Scan for the cell matching the given text and deliver its [x, y] coordinate at center. 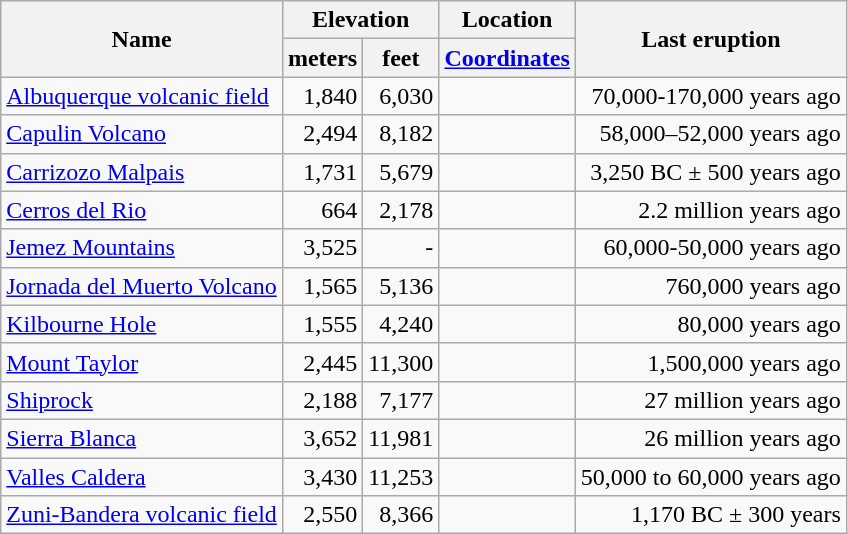
8,182 [401, 134]
Shiprock [142, 400]
Kilbourne Hole [142, 324]
Sierra Blanca [142, 438]
2,494 [322, 134]
11,300 [401, 362]
6,030 [401, 96]
meters [322, 58]
2,178 [401, 210]
1,840 [322, 96]
50,000 to 60,000 years ago [710, 477]
4,240 [401, 324]
2,188 [322, 400]
3,652 [322, 438]
Jemez Mountains [142, 248]
1,731 [322, 172]
Coordinates [507, 58]
Cerros del Rio [142, 210]
5,136 [401, 286]
Mount Taylor [142, 362]
2,445 [322, 362]
- [401, 248]
3,430 [322, 477]
Zuni-Bandera volcanic field [142, 515]
Elevation [360, 20]
Location [507, 20]
664 [322, 210]
26 million years ago [710, 438]
2,550 [322, 515]
60,000-50,000 years ago [710, 248]
feet [401, 58]
1,555 [322, 324]
Jornada del Muerto Volcano [142, 286]
58,000–52,000 years ago [710, 134]
1,500,000 years ago [710, 362]
27 million years ago [710, 400]
80,000 years ago [710, 324]
70,000-170,000 years ago [710, 96]
1,170 BC ± 300 years [710, 515]
Name [142, 39]
1,565 [322, 286]
5,679 [401, 172]
Carrizozo Malpais [142, 172]
Albuquerque volcanic field [142, 96]
760,000 years ago [710, 286]
7,177 [401, 400]
3,525 [322, 248]
3,250 BC ± 500 years ago [710, 172]
Valles Caldera [142, 477]
11,981 [401, 438]
11,253 [401, 477]
Last eruption [710, 39]
8,366 [401, 515]
Capulin Volcano [142, 134]
2.2 million years ago [710, 210]
